Locate the cell with the specified text and output its (X, Y) center coordinate. 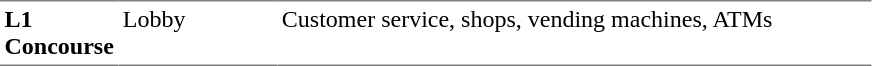
Customer service, shops, vending machines, ATMs (574, 33)
L1Concourse (59, 33)
Lobby (198, 33)
